Return [X, Y] of the center of cell containing provided text 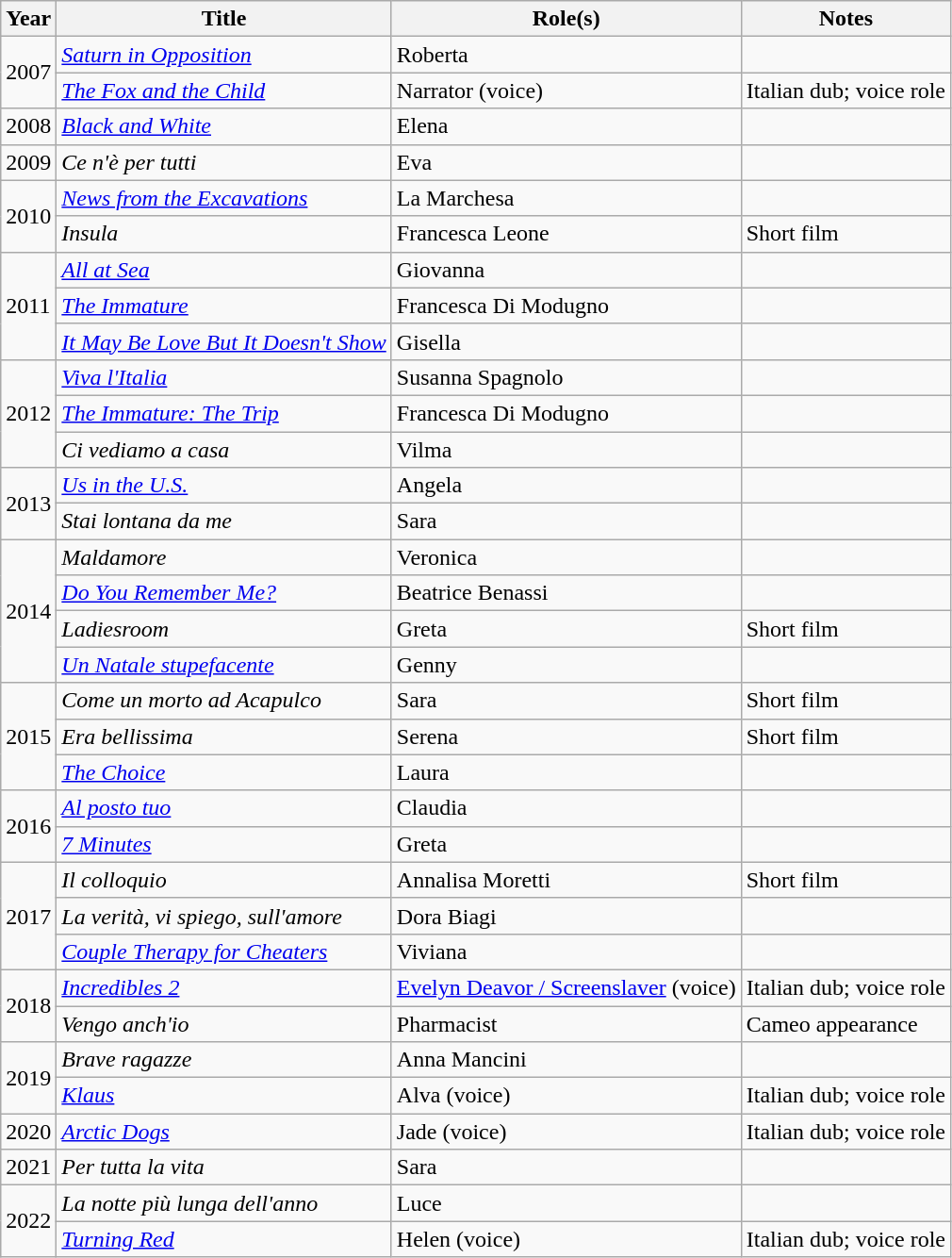
Ce n'è per tutti [224, 162]
2018 [28, 1005]
Narrator (voice) [566, 91]
Eva [566, 162]
Incredibles 2 [224, 987]
The Choice [224, 772]
Viva l'Italia [224, 377]
It May Be Love But It Doesn't Show [224, 341]
News from the Excavations [224, 198]
Beatrice Benassi [566, 593]
2015 [28, 737]
Arctic Dogs [224, 1132]
Anna Mancini [566, 1060]
2007 [28, 73]
La Marchesa [566, 198]
Luce [566, 1203]
Giovanna [566, 270]
Genny [566, 665]
2022 [28, 1221]
2014 [28, 611]
Laura [566, 772]
2017 [28, 916]
All at Sea [224, 270]
Al posto tuo [224, 808]
Vilma [566, 450]
Ladiesroom [224, 629]
Stai lontana da me [224, 521]
Francesca Leone [566, 234]
Roberta [566, 55]
Role(s) [566, 19]
2010 [28, 216]
Black and White [224, 126]
Era bellissima [224, 737]
Per tutta la vita [224, 1167]
2012 [28, 413]
Pharmacist [566, 1023]
2019 [28, 1078]
Come un morto ad Acapulco [224, 701]
Klaus [224, 1096]
Notes [845, 19]
2008 [28, 126]
Claudia [566, 808]
Evelyn Deavor / Screenslaver (voice) [566, 987]
Title [224, 19]
Turning Red [224, 1239]
Gisella [566, 341]
Saturn in Opposition [224, 55]
Serena [566, 737]
Do You Remember Me? [224, 593]
Helen (voice) [566, 1239]
2021 [28, 1167]
Susanna Spagnolo [566, 377]
2009 [28, 162]
Un Natale stupefacente [224, 665]
Alva (voice) [566, 1096]
Couple Therapy for Cheaters [224, 952]
Insula [224, 234]
Maldamore [224, 557]
Vengo anch'io [224, 1023]
Il colloquio [224, 880]
Jade (voice) [566, 1132]
Brave ragazze [224, 1060]
Cameo appearance [845, 1023]
7 Minutes [224, 844]
2020 [28, 1132]
Elena [566, 126]
Year [28, 19]
The Immature [224, 306]
La verità, vi spiego, sull'amore [224, 916]
Angela [566, 486]
2011 [28, 306]
Annalisa Moretti [566, 880]
Ci vediamo a casa [224, 450]
The Fox and the Child [224, 91]
2016 [28, 826]
Us in the U.S. [224, 486]
Veronica [566, 557]
2013 [28, 504]
Viviana [566, 952]
The Immature: The Trip [224, 413]
La notte più lunga dell'anno [224, 1203]
Dora Biagi [566, 916]
